For the text-containing cell, return its midpoint in (x, y) coordinate format. 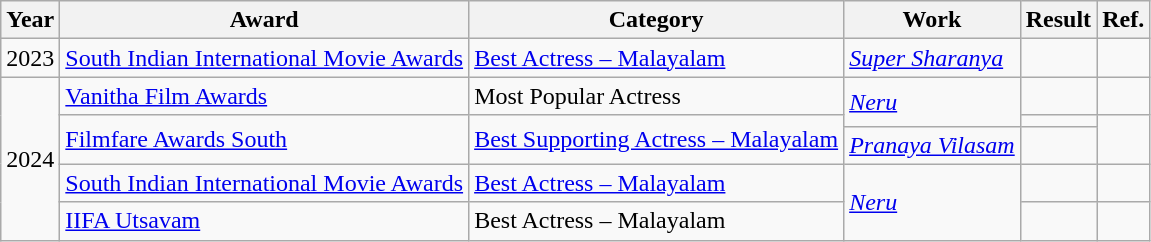
Year (30, 20)
Super Sharanya (932, 58)
IIFA Utsavam (264, 221)
2023 (30, 58)
Best Supporting Actress – Malayalam (656, 140)
Category (656, 20)
2024 (30, 158)
Award (264, 20)
Pranaya Vilasam (932, 145)
Most Popular Actress (656, 96)
Ref. (1124, 20)
Vanitha Film Awards (264, 96)
Work (932, 20)
Result (1058, 20)
Filmfare Awards South (264, 140)
